Identify which cell holds the provided text, then report its [x, y] central coordinate. 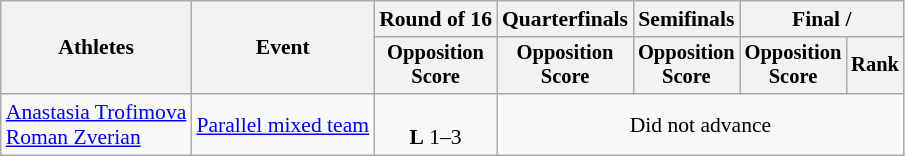
Quarterfinals [565, 19]
Semifinals [686, 19]
Anastasia TrofimovaRoman Zverian [96, 124]
L 1–3 [436, 124]
Rank [875, 66]
Round of 16 [436, 19]
Parallel mixed team [282, 124]
Event [282, 48]
Athletes [96, 48]
Final / [822, 19]
Did not advance [700, 124]
